Detect which cell encompasses the target text, then output its (x, y) center coordinate. 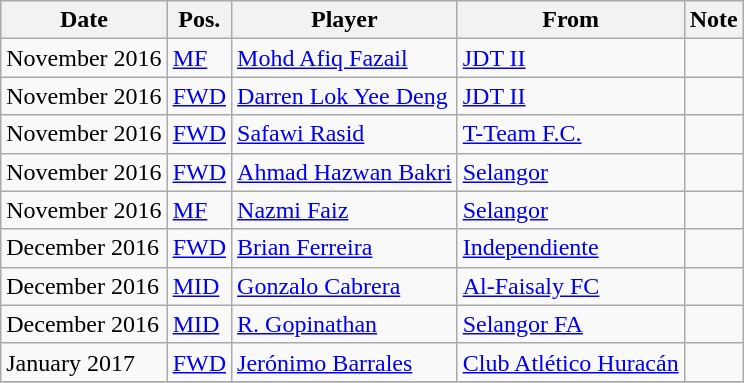
January 2017 (84, 362)
T-Team F.C. (570, 134)
Player (345, 20)
Independiente (570, 248)
Date (84, 20)
Pos. (199, 20)
Mohd Afiq Fazail (345, 58)
Brian Ferreira (345, 248)
Safawi Rasid (345, 134)
Selangor FA (570, 324)
Club Atlético Huracán (570, 362)
Jerónimo Barrales (345, 362)
Gonzalo Cabrera (345, 286)
R. Gopinathan (345, 324)
Al-Faisaly FC (570, 286)
Nazmi Faiz (345, 210)
Darren Lok Yee Deng (345, 96)
Note (714, 20)
From (570, 20)
Ahmad Hazwan Bakri (345, 172)
